Locate the cell with the specified text and output its (X, Y) center coordinate. 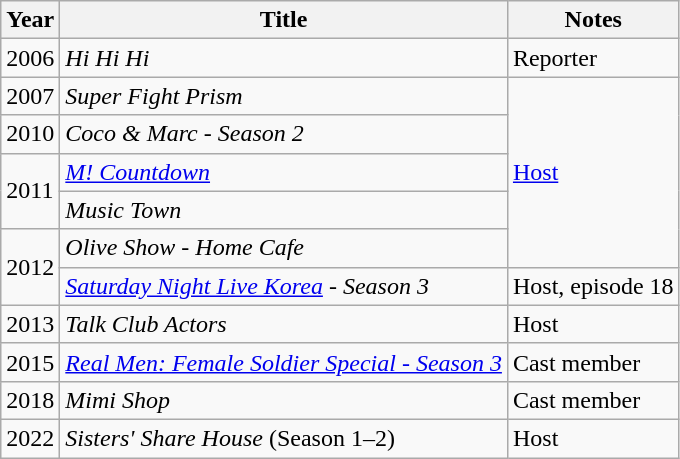
Reporter (593, 58)
2011 (30, 191)
Hi Hi Hi (284, 58)
Notes (593, 20)
2015 (30, 362)
Music Town (284, 210)
Host, episode 18 (593, 286)
Super Fight Prism (284, 96)
Real Men: Female Soldier Special - Season 3 (284, 362)
Talk Club Actors (284, 324)
2006 (30, 58)
Title (284, 20)
2022 (30, 438)
2013 (30, 324)
2012 (30, 267)
M! Countdown (284, 172)
Mimi Shop (284, 400)
Year (30, 20)
2018 (30, 400)
Saturday Night Live Korea - Season 3 (284, 286)
Sisters' Share House (Season 1–2) (284, 438)
Olive Show - Home Cafe (284, 248)
2010 (30, 134)
Coco & Marc - Season 2 (284, 134)
2007 (30, 96)
